Extract the (X, Y) coordinate from the center of the cell holding the provided text.  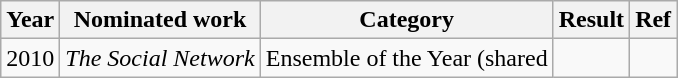
Result (591, 20)
Ensemble of the Year (shared (406, 58)
Year (30, 20)
The Social Network (160, 58)
Nominated work (160, 20)
2010 (30, 58)
Ref (654, 20)
Category (406, 20)
